Return [x, y] of the center of cell containing provided text 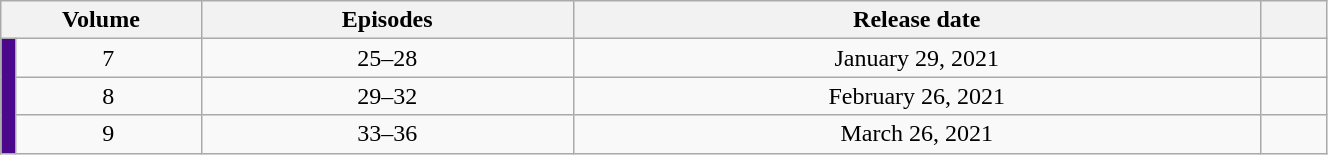
Volume [101, 20]
January 29, 2021 [916, 58]
March 26, 2021 [916, 134]
Release date [916, 20]
25–28 [387, 58]
9 [108, 134]
Episodes [387, 20]
33–36 [387, 134]
29–32 [387, 96]
February 26, 2021 [916, 96]
8 [108, 96]
7 [108, 58]
